Pinpoint the cell where the given text exists, returning its [X, Y] midpoint coordinate. 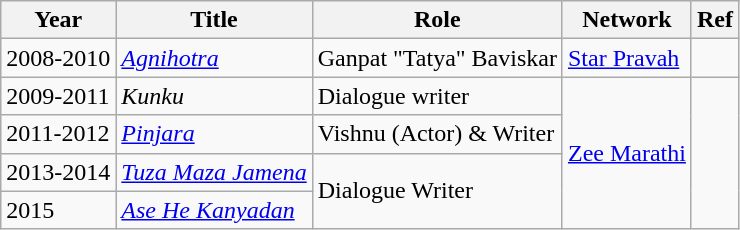
Pinjara [214, 134]
Vishnu (Actor) & Writer [437, 134]
Agnihotra [214, 58]
Ase He Kanyadan [214, 210]
2008-2010 [58, 58]
Title [214, 20]
Network [626, 20]
Role [437, 20]
Star Pravah [626, 58]
Dialogue Writer [437, 191]
2015 [58, 210]
2009-2011 [58, 96]
Kunku [214, 96]
Ganpat "Tatya" Baviskar [437, 58]
Year [58, 20]
Zee Marathi [626, 153]
2011-2012 [58, 134]
Dialogue writer [437, 96]
Ref [714, 20]
Tuza Maza Jamena [214, 172]
2013-2014 [58, 172]
